Extract the [X, Y] coordinate from the center of the cell holding the provided text.  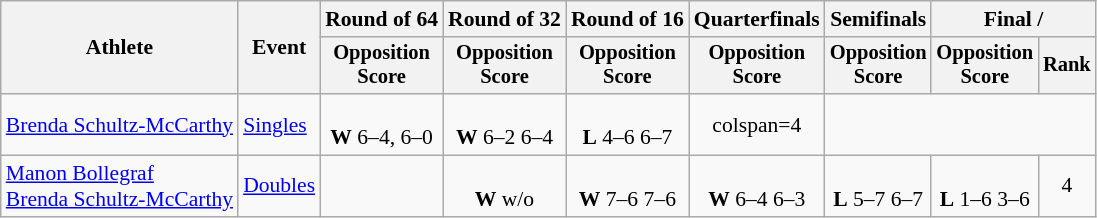
L 1–6 3–6 [984, 186]
Singles [279, 124]
L 5–7 6–7 [878, 186]
Round of 16 [628, 19]
L 4–6 6–7 [628, 124]
W 6–2 6–4 [504, 124]
Round of 64 [382, 19]
Athlete [120, 48]
Event [279, 48]
Semifinals [878, 19]
Round of 32 [504, 19]
W w/o [504, 186]
W 6–4, 6–0 [382, 124]
W 7–6 7–6 [628, 186]
Brenda Schultz-McCarthy [120, 124]
W 6–4 6–3 [757, 186]
4 [1067, 186]
Rank [1067, 66]
Doubles [279, 186]
Manon Bollegraf Brenda Schultz-McCarthy [120, 186]
colspan=4 [757, 124]
Final / [1013, 19]
Quarterfinals [757, 19]
